Pinpoint the cell where the given text exists, returning its (x, y) midpoint coordinate. 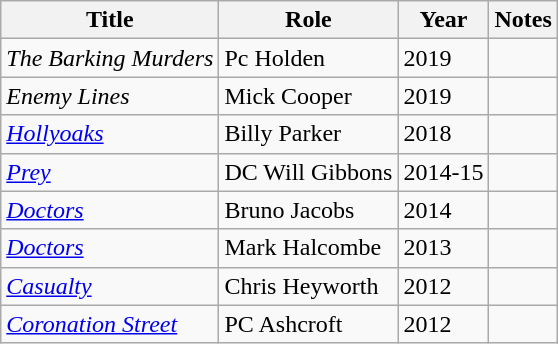
Title (110, 20)
Notes (523, 20)
Role (308, 20)
Chris Heyworth (308, 286)
Mick Cooper (308, 96)
2013 (444, 248)
2014 (444, 210)
Coronation Street (110, 324)
PC Ashcroft (308, 324)
Hollyoaks (110, 134)
Enemy Lines (110, 96)
Prey (110, 172)
The Barking Murders (110, 58)
Billy Parker (308, 134)
2018 (444, 134)
DC Will Gibbons (308, 172)
Year (444, 20)
Mark Halcombe (308, 248)
Pc Holden (308, 58)
2014-15 (444, 172)
Casualty (110, 286)
Bruno Jacobs (308, 210)
